Capture the cell that displays the provided text and extract its (X, Y) central coordinate. 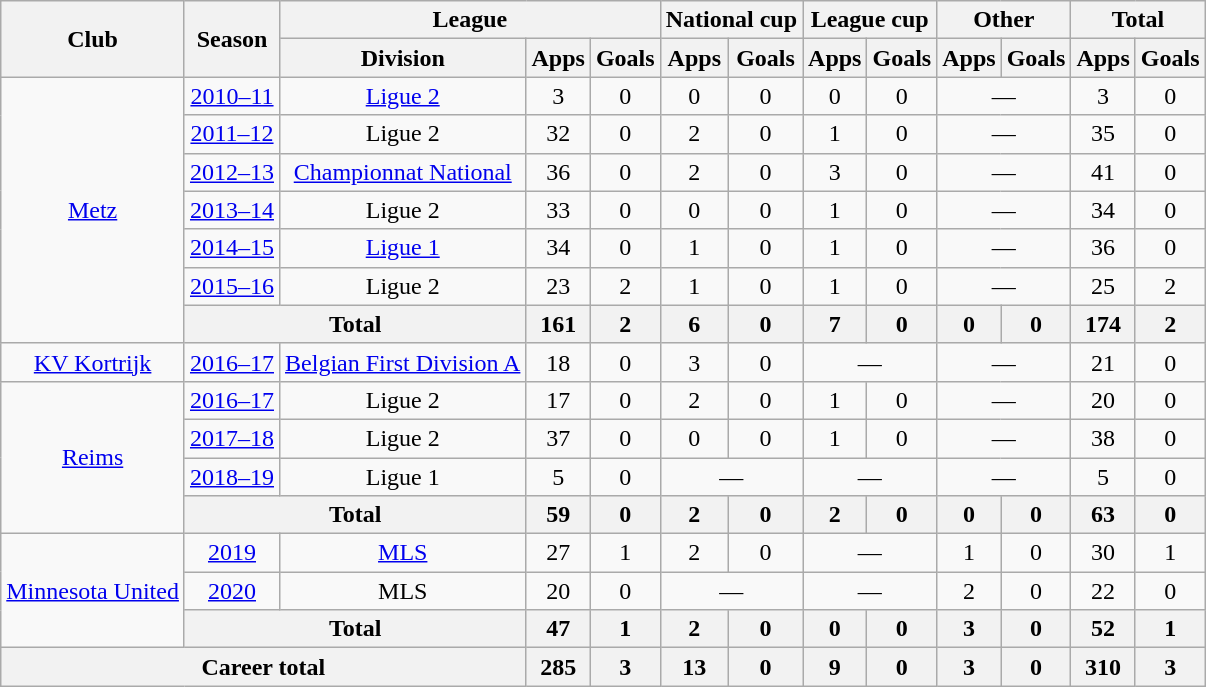
21 (1103, 362)
27 (558, 553)
17 (558, 400)
25 (1103, 286)
59 (558, 515)
2012–13 (232, 172)
52 (1103, 629)
Club (93, 39)
41 (1103, 172)
6 (694, 324)
310 (1103, 667)
285 (558, 667)
2019 (232, 553)
63 (1103, 515)
30 (1103, 553)
Belgian First Division A (403, 362)
Championnat National (403, 172)
35 (1103, 134)
2013–14 (232, 210)
2020 (232, 591)
2014–15 (232, 248)
2017–18 (232, 438)
National cup (731, 20)
2010–11 (232, 96)
2011–12 (232, 134)
Division (403, 58)
7 (835, 324)
47 (558, 629)
Metz (93, 210)
174 (1103, 324)
Reims (93, 457)
League (470, 20)
22 (1103, 591)
League cup (870, 20)
37 (558, 438)
2018–19 (232, 477)
KV Kortrijk (93, 362)
Minnesota United (93, 591)
18 (558, 362)
161 (558, 324)
32 (558, 134)
9 (835, 667)
23 (558, 286)
38 (1103, 438)
Other (1004, 20)
Career total (264, 667)
33 (558, 210)
2015–16 (232, 286)
13 (694, 667)
Season (232, 39)
